Capture the cell that displays the provided text and extract its [x, y] central coordinate. 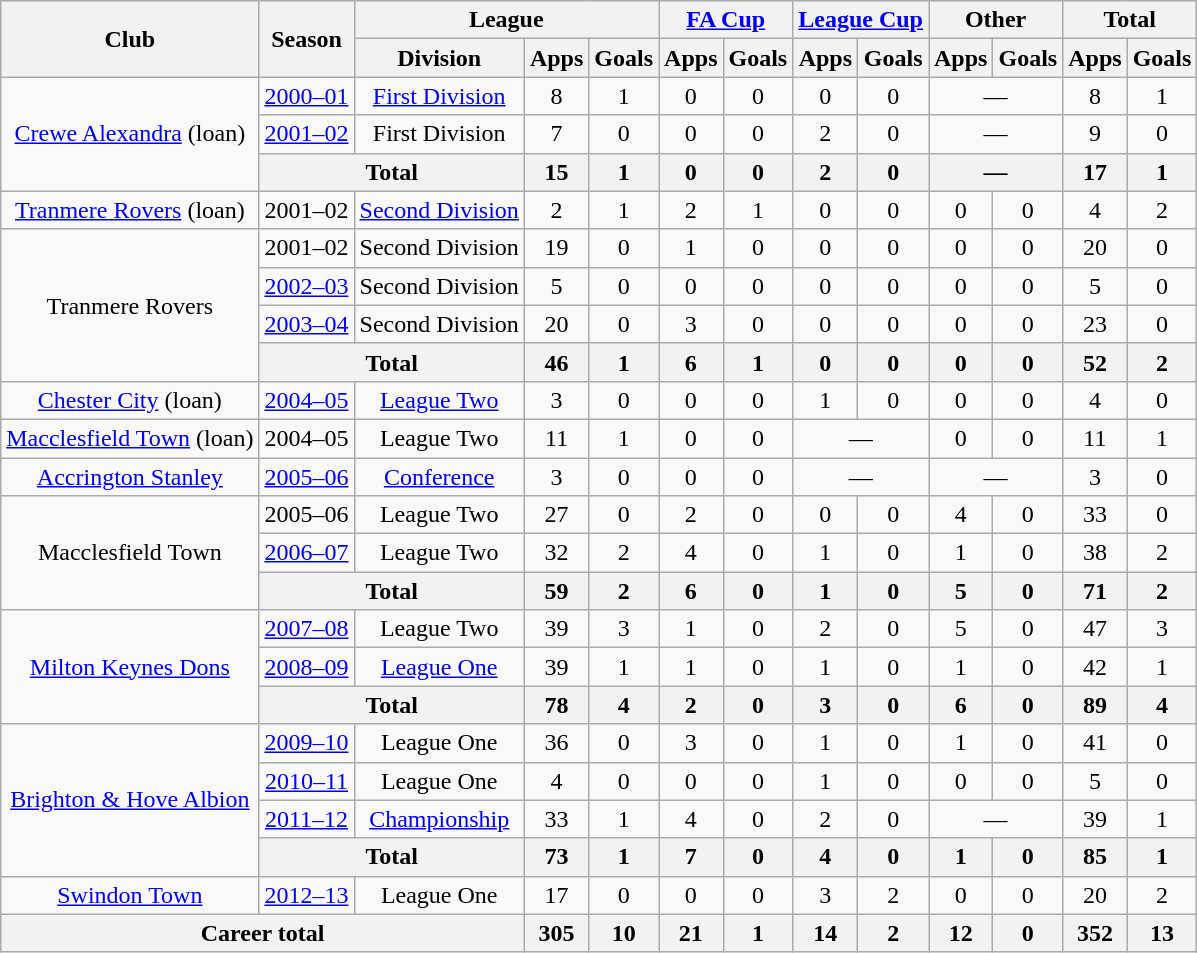
71 [1095, 591]
19 [556, 248]
2003–04 [306, 324]
Career total [263, 933]
73 [556, 857]
Macclesfield Town (loan) [130, 438]
2008–09 [306, 667]
Season [306, 39]
36 [556, 743]
21 [691, 933]
46 [556, 362]
Milton Keynes Dons [130, 667]
23 [1095, 324]
2007–08 [306, 629]
85 [1095, 857]
Championship [439, 819]
Swindon Town [130, 895]
352 [1095, 933]
League Cup [861, 20]
47 [1095, 629]
38 [1095, 553]
41 [1095, 743]
Club [130, 39]
Tranmere Rovers (loan) [130, 210]
FA Cup [726, 20]
Tranmere Rovers [130, 305]
12 [960, 933]
59 [556, 591]
2002–03 [306, 286]
27 [556, 515]
9 [1095, 134]
305 [556, 933]
Brighton & Hove Albion [130, 800]
13 [1162, 933]
Chester City (loan) [130, 400]
Conference [439, 477]
15 [556, 172]
2000–01 [306, 96]
2010–11 [306, 781]
Accrington Stanley [130, 477]
52 [1095, 362]
2011–12 [306, 819]
78 [556, 705]
League [506, 20]
14 [826, 933]
2009–10 [306, 743]
Macclesfield Town [130, 553]
10 [624, 933]
Other [995, 20]
2012–13 [306, 895]
89 [1095, 705]
32 [556, 553]
42 [1095, 667]
Division [439, 58]
2006–07 [306, 553]
Crewe Alexandra (loan) [130, 134]
